Extract the [x, y] coordinate from the center of the cell holding the provided text.  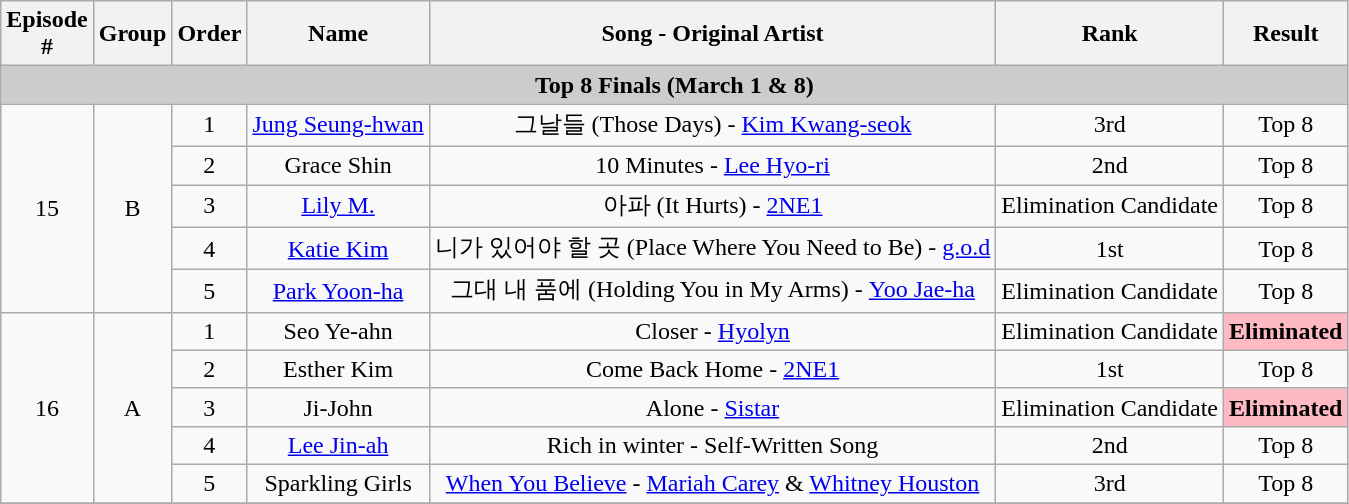
그대 내 품에 (Holding You in My Arms) - Yoo Jae-ha [712, 292]
Park Yoon-ha [338, 292]
아파 (It Hurts) - 2NE1 [712, 206]
Ji-John [338, 407]
15 [47, 208]
Lee Jin-ah [338, 445]
Order [210, 34]
Group [132, 34]
Closer - Hyolyn [712, 331]
Katie Kim [338, 248]
Song - Original Artist [712, 34]
Rank [1110, 34]
16 [47, 407]
Name [338, 34]
10 Minutes - Lee Hyo-ri [712, 165]
Sparkling Girls [338, 483]
Lily M. [338, 206]
B [132, 208]
Seo Ye-ahn [338, 331]
A [132, 407]
Esther Kim [338, 369]
When You Believe - Mariah Carey & Whitney Houston [712, 483]
Result [1286, 34]
Alone - Sistar [712, 407]
Top 8 Finals (March 1 & 8) [674, 85]
그날들 (Those Days) - Kim Kwang-seok [712, 126]
Come Back Home - 2NE1 [712, 369]
Episode# [47, 34]
Jung Seung-hwan [338, 126]
Rich in winter - Self-Written Song [712, 445]
니가 있어야 할 곳 (Place Where You Need to Be) - g.o.d [712, 248]
Grace Shin [338, 165]
